Capture the cell that displays the provided text and extract its (X, Y) central coordinate. 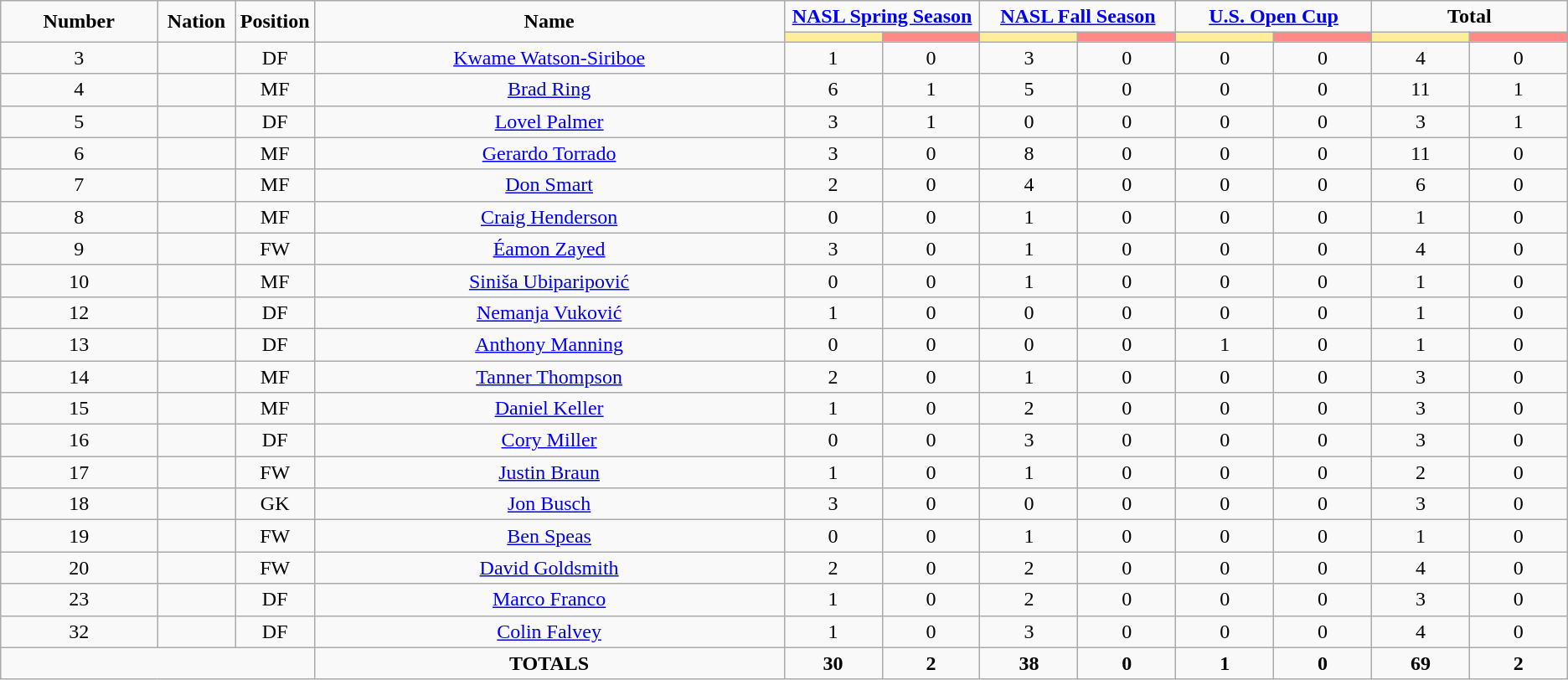
12 (79, 312)
18 (79, 504)
Nemanja Vuković (549, 312)
17 (79, 472)
Colin Falvey (549, 631)
Marco Franco (549, 600)
Éamon Zayed (549, 249)
Number (79, 22)
Tanner Thompson (549, 376)
GK (275, 504)
Kwame Watson-Siriboe (549, 58)
Craig Henderson (549, 217)
19 (79, 536)
Name (549, 22)
20 (79, 568)
TOTALS (549, 663)
David Goldsmith (549, 568)
16 (79, 440)
Ben Speas (549, 536)
Brad Ring (549, 90)
Daniel Keller (549, 409)
Jon Busch (549, 504)
15 (79, 409)
10 (79, 281)
32 (79, 631)
14 (79, 376)
Justin Braun (549, 472)
Anthony Manning (549, 344)
Gerardo Torrado (549, 153)
Cory Miller (549, 440)
Total (1469, 17)
Lovel Palmer (549, 121)
NASL Spring Season (882, 17)
Siniša Ubiparipović (549, 281)
Don Smart (549, 185)
38 (1029, 663)
69 (1421, 663)
NASL Fall Season (1078, 17)
7 (79, 185)
9 (79, 249)
13 (79, 344)
23 (79, 600)
Nation (197, 22)
30 (833, 663)
U.S. Open Cup (1274, 17)
Position (275, 22)
